Find where the given text appears and provide that cell's center as (x, y) coordinate. 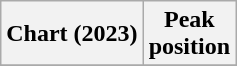
Chart (2023) (72, 34)
Peakposition (189, 34)
